Locate the cell with the specified text and output its (X, Y) center coordinate. 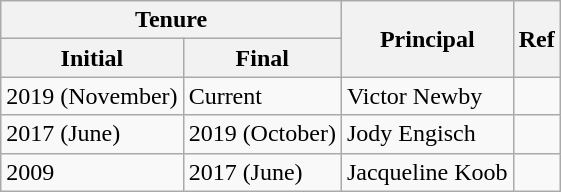
Ref (536, 39)
Victor Newby (427, 96)
2019 (October) (262, 134)
2019 (November) (92, 96)
Final (262, 58)
Current (262, 96)
Jody Engisch (427, 134)
Tenure (172, 20)
Jacqueline Koob (427, 172)
Initial (92, 58)
Principal (427, 39)
2009 (92, 172)
